Extract the [x, y] coordinate from the center of the cell holding the provided text.  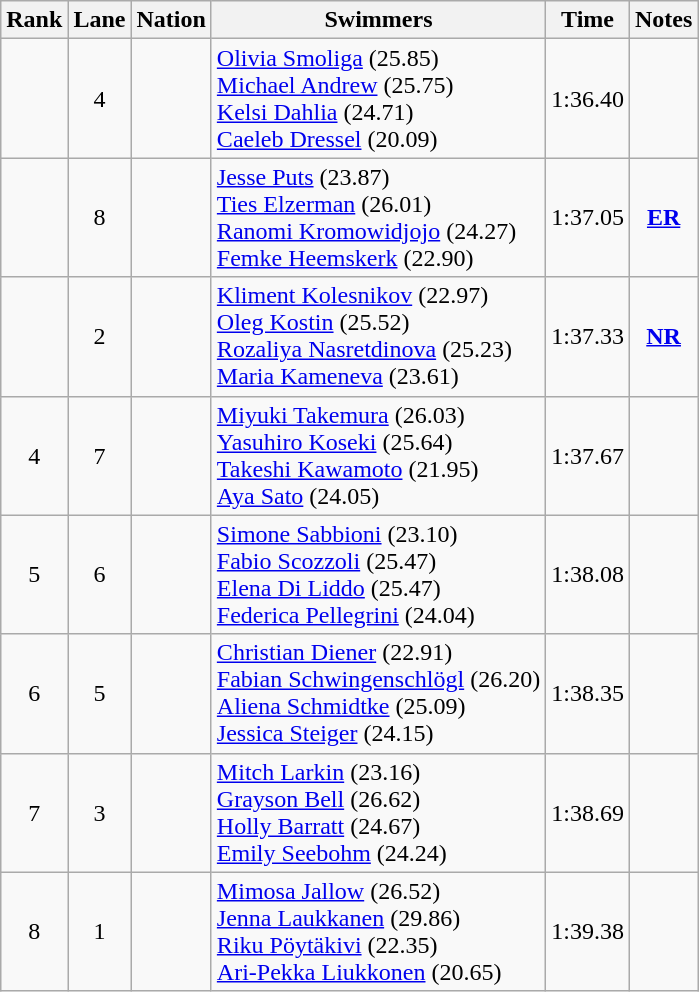
Simone Sabbioni (23.10)Fabio Scozzoli (25.47)Elena Di Liddo (25.47)Federica Pellegrini (24.04) [378, 574]
Jesse Puts (23.87)Ties Elzerman (26.01)Ranomi Kromowidjojo (24.27)Femke Heemskerk (22.90) [378, 218]
Lane [100, 20]
Time [588, 20]
1:38.35 [588, 694]
Olivia Smoliga (25.85)Michael Andrew (25.75)Kelsi Dahlia (24.71)Caeleb Dressel (20.09) [378, 98]
3 [100, 812]
2 [100, 336]
1:37.05 [588, 218]
Mimosa Jallow (26.52)Jenna Laukkanen (29.86)Riku Pöytäkivi (22.35)Ari-Pekka Liukkonen (20.65) [378, 932]
NR [663, 336]
1:39.38 [588, 932]
1 [100, 932]
1:38.69 [588, 812]
Miyuki Takemura (26.03) Yasuhiro Koseki (25.64)Takeshi Kawamoto (21.95)Aya Sato (24.05) [378, 456]
Mitch Larkin (23.16)Grayson Bell (26.62)Holly Barratt (24.67)Emily Seebohm (24.24) [378, 812]
Swimmers [378, 20]
1:38.08 [588, 574]
1:37.33 [588, 336]
ER [663, 218]
Rank [34, 20]
1:37.67 [588, 456]
Nation [171, 20]
Kliment Kolesnikov (22.97)Oleg Kostin (25.52)Rozaliya Nasretdinova (25.23)Maria Kameneva (23.61) [378, 336]
Notes [663, 20]
1:36.40 [588, 98]
Christian Diener (22.91)Fabian Schwingenschlögl (26.20)Aliena Schmidtke (25.09)Jessica Steiger (24.15) [378, 694]
